Return [X, Y] of the center of cell containing provided text 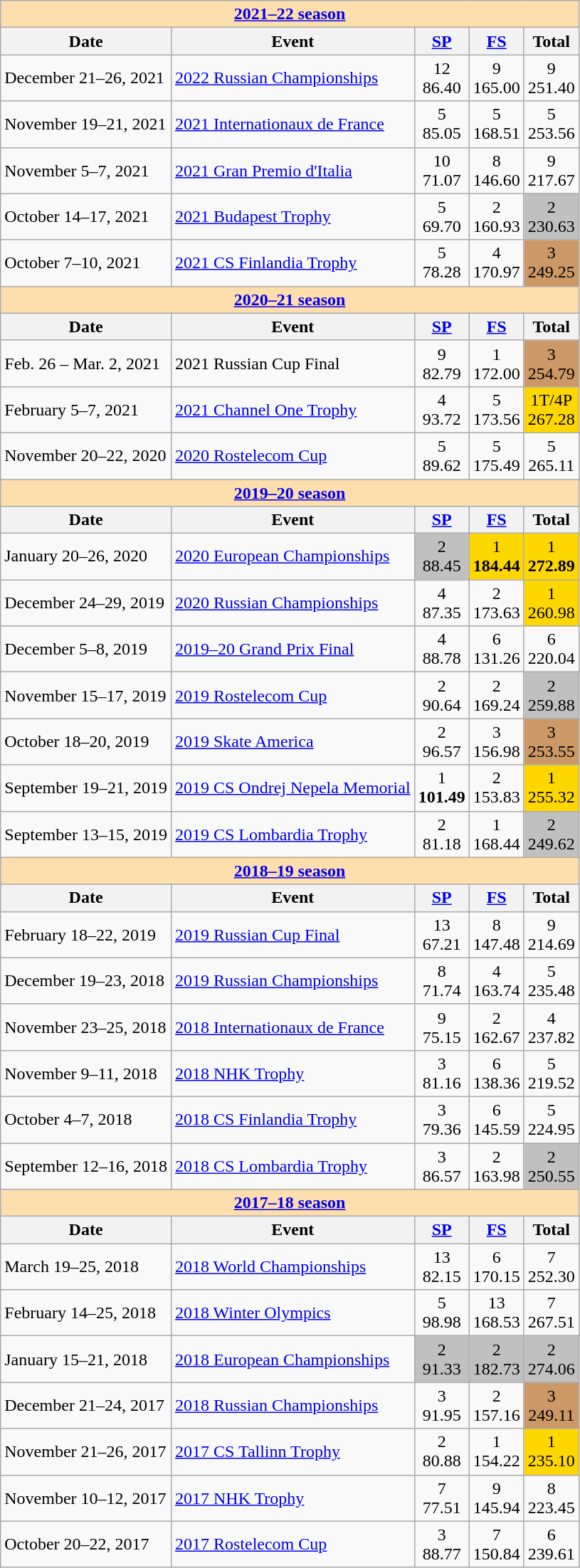
September 12–16, 2018 [86, 1165]
2020 Rostelecom Cup [292, 455]
October 20–22, 2017 [86, 1544]
2021 Channel One Trophy [292, 410]
2 90.64 [441, 696]
5 69.70 [441, 216]
2 259.88 [551, 696]
9 82.79 [441, 363]
1 260.98 [551, 603]
4 87.35 [441, 603]
2022 Russian Championships [292, 78]
November 23–25, 2018 [86, 1027]
2 169.24 [497, 696]
5 78.28 [441, 263]
2018 Russian Championships [292, 1406]
10 71.07 [441, 171]
5 224.95 [551, 1120]
November 9–11, 2018 [86, 1073]
4 170.97 [497, 263]
Feb. 26 – Mar. 2, 2021 [86, 363]
2 230.63 [551, 216]
6 239.61 [551, 1544]
December 21–26, 2021 [86, 78]
January 20–26, 2020 [86, 556]
November 5–7, 2021 [86, 171]
2020 European Championships [292, 556]
1T/4P 267.28 [551, 410]
February 14–25, 2018 [86, 1313]
5 173.56 [497, 410]
November 10–12, 2017 [86, 1498]
9 217.67 [551, 171]
2018 NHK Trophy [292, 1073]
2019 Russian Cup Final [292, 935]
9 165.00 [497, 78]
1 184.44 [497, 556]
2 182.73 [497, 1359]
2 153.83 [497, 788]
1 172.00 [497, 363]
1 101.49 [441, 788]
3 91.95 [441, 1406]
2021 Russian Cup Final [292, 363]
March 19–25, 2018 [86, 1266]
6 170.15 [497, 1266]
2019 CS Ondrej Nepela Memorial [292, 788]
2021–22 season [290, 14]
7 150.84 [497, 1544]
2 173.63 [497, 603]
2 91.33 [441, 1359]
2 81.18 [441, 834]
2018 World Championships [292, 1266]
2021 Budapest Trophy [292, 216]
2019 Rostelecom Cup [292, 696]
November 21–26, 2017 [86, 1451]
5 85.05 [441, 124]
3 88.77 [441, 1544]
December 5–8, 2019 [86, 649]
November 19–21, 2021 [86, 124]
8 146.60 [497, 171]
December 19–23, 2018 [86, 980]
November 15–17, 2019 [86, 696]
7 252.30 [551, 1266]
5 235.48 [551, 980]
2017 NHK Trophy [292, 1498]
9 145.94 [497, 1498]
2019 CS Lombardia Trophy [292, 834]
13 82.15 [441, 1266]
2018 European Championships [292, 1359]
2019–20 season [290, 493]
3 254.79 [551, 363]
February 18–22, 2019 [86, 935]
2021 Gran Premio d'Italia [292, 171]
5 253.56 [551, 124]
October 4–7, 2018 [86, 1120]
2021 Internationaux de France [292, 124]
4 88.78 [441, 649]
2 96.57 [441, 741]
February 5–7, 2021 [86, 410]
5 265.11 [551, 455]
2020 Russian Championships [292, 603]
3 249.25 [551, 263]
2017 CS Tallinn Trophy [292, 1451]
2 274.06 [551, 1359]
7 77.51 [441, 1498]
December 24–29, 2019 [86, 603]
2 88.45 [441, 556]
1 168.44 [497, 834]
October 7–10, 2021 [86, 263]
1 235.10 [551, 1451]
3 79.36 [441, 1120]
January 15–21, 2018 [86, 1359]
October 14–17, 2021 [86, 216]
2020–21 season [290, 300]
2 80.88 [441, 1451]
3 86.57 [441, 1165]
6 220.04 [551, 649]
2019 Russian Championships [292, 980]
9 75.15 [441, 1027]
8 223.45 [551, 1498]
1 255.32 [551, 788]
3 156.98 [497, 741]
2018 Winter Olympics [292, 1313]
September 19–21, 2019 [86, 788]
2018 CS Lombardia Trophy [292, 1165]
3 253.55 [551, 741]
5 89.62 [441, 455]
2019 Skate America [292, 741]
2021 CS Finlandia Trophy [292, 263]
8 147.48 [497, 935]
1 154.22 [497, 1451]
2 250.55 [551, 1165]
13 67.21 [441, 935]
13 168.53 [497, 1313]
1 272.89 [551, 556]
2 163.98 [497, 1165]
4 237.82 [551, 1027]
December 21–24, 2017 [86, 1406]
12 86.40 [441, 78]
8 71.74 [441, 980]
9 251.40 [551, 78]
2 249.62 [551, 834]
2018 Internationaux de France [292, 1027]
2017–18 season [290, 1203]
7 267.51 [551, 1313]
5 168.51 [497, 124]
2017 Rostelecom Cup [292, 1544]
4 163.74 [497, 980]
6 138.36 [497, 1073]
2 162.67 [497, 1027]
4 93.72 [441, 410]
2018–19 season [290, 871]
5 219.52 [551, 1073]
3 81.16 [441, 1073]
2019–20 Grand Prix Final [292, 649]
November 20–22, 2020 [86, 455]
2 160.93 [497, 216]
October 18–20, 2019 [86, 741]
9 214.69 [551, 935]
2 157.16 [497, 1406]
5 98.98 [441, 1313]
September 13–15, 2019 [86, 834]
3 249.11 [551, 1406]
6 131.26 [497, 649]
2018 CS Finlandia Trophy [292, 1120]
5 175.49 [497, 455]
6 145.59 [497, 1120]
